From the cell containing the given text, extract its center point as [X, Y] coordinate. 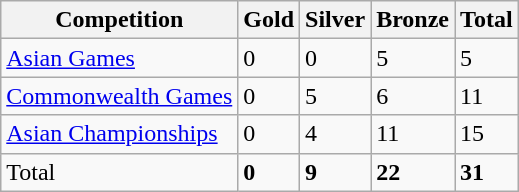
22 [413, 172]
Gold [269, 20]
Asian Games [120, 58]
6 [413, 96]
4 [336, 134]
Bronze [413, 20]
Asian Championships [120, 134]
Commonwealth Games [120, 96]
Silver [336, 20]
Competition [120, 20]
31 [487, 172]
9 [336, 172]
15 [487, 134]
